Find where the given text appears and provide that cell's center as [x, y] coordinate. 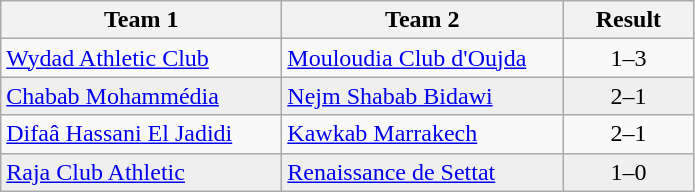
Difaâ Hassani El Jadidi [142, 134]
Result [628, 20]
1–3 [628, 58]
Nejm Shabab Bidawi [422, 96]
Mouloudia Club d'Oujda [422, 58]
Raja Club Athletic [142, 172]
Team 1 [142, 20]
Chabab Mohammédia [142, 96]
Renaissance de Settat [422, 172]
Kawkab Marrakech [422, 134]
Wydad Athletic Club [142, 58]
1–0 [628, 172]
Team 2 [422, 20]
